Detect which cell encompasses the target text, then output its [X, Y] center coordinate. 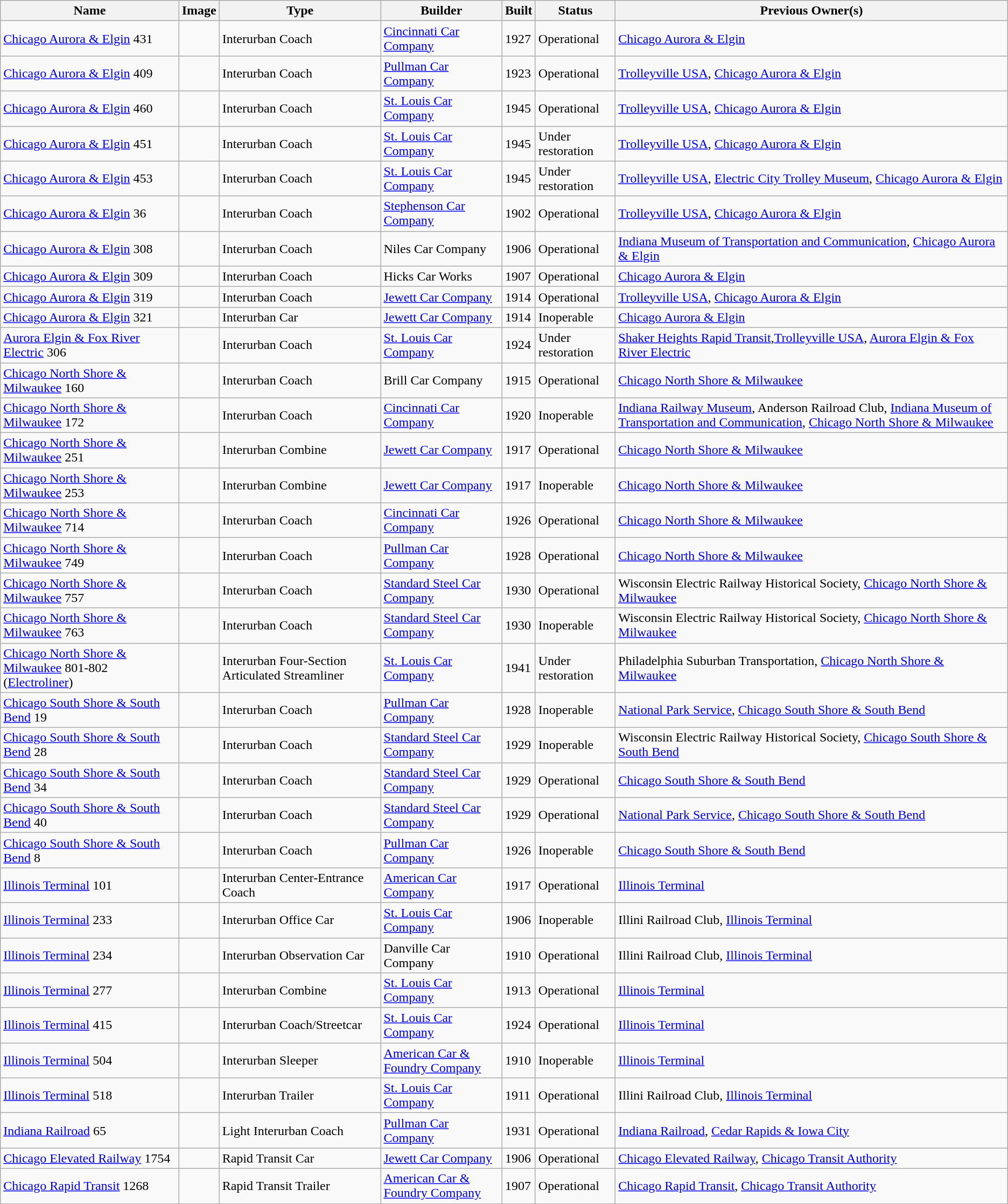
1923 [519, 73]
Shaker Heights Rapid Transit,Trolleyville USA, Aurora Elgin & Fox River Electric [811, 345]
Rapid Transit Trailer [300, 1186]
1927 [519, 39]
Built [519, 11]
American Car Company [442, 885]
Chicago South Shore & South Bend 19 [89, 710]
1911 [519, 1095]
Indiana Railroad 65 [89, 1131]
Trolleyville USA, Electric City Trolley Museum, Chicago Aurora & Elgin [811, 179]
Chicago Aurora & Elgin 319 [89, 297]
Danville Car Company [442, 955]
Chicago North Shore & Milwaukee 749 [89, 556]
Illinois Terminal 233 [89, 920]
1941 [519, 668]
Chicago South Shore & South Bend 34 [89, 780]
Chicago North Shore & Milwaukee 801-802 (Electroliner) [89, 668]
Stephenson Car Company [442, 213]
1913 [519, 991]
Chicago Aurora & Elgin 431 [89, 39]
Type [300, 11]
Interurban Coach/Streetcar [300, 1025]
1920 [519, 416]
Chicago South Shore & South Bend 28 [89, 745]
Chicago North Shore & Milwaukee 160 [89, 380]
Hicks Car Works [442, 276]
1902 [519, 213]
Chicago North Shore & Milwaukee 251 [89, 450]
Aurora Elgin & Fox River Electric 306 [89, 345]
Chicago Aurora & Elgin 36 [89, 213]
Interurban Car [300, 317]
Builder [442, 11]
Wisconsin Electric Railway Historical Society, Chicago South Shore & South Bend [811, 745]
Interurban Observation Car [300, 955]
Chicago North Shore & Milwaukee 253 [89, 486]
Interurban Four-Section Articulated Streamliner [300, 668]
Illinois Terminal 277 [89, 991]
Brill Car Company [442, 380]
Indiana Railway Museum, Anderson Railroad Club, Indiana Museum of Transportation and Communication, Chicago North Shore & Milwaukee [811, 416]
Interurban Office Car [300, 920]
Chicago Aurora & Elgin 409 [89, 73]
Chicago Aurora & Elgin 451 [89, 143]
Image [199, 11]
Chicago Aurora & Elgin 308 [89, 249]
Interurban Center-Entrance Coach [300, 885]
Name [89, 11]
Chicago South Shore & South Bend 8 [89, 850]
1931 [519, 1131]
Illinois Terminal 234 [89, 955]
Light Interurban Coach [300, 1131]
Illinois Terminal 518 [89, 1095]
Indiana Railroad, Cedar Rapids & Iowa City [811, 1131]
Chicago Elevated Railway, Chicago Transit Authority [811, 1158]
Previous Owner(s) [811, 11]
Chicago North Shore & Milwaukee 172 [89, 416]
Chicago North Shore & Milwaukee 757 [89, 590]
Illinois Terminal 415 [89, 1025]
Indiana Museum of Transportation and Communication, Chicago Aurora & Elgin [811, 249]
Chicago Aurora & Elgin 453 [89, 179]
Interurban Sleeper [300, 1061]
Chicago Rapid Transit 1268 [89, 1186]
Illinois Terminal 101 [89, 885]
Niles Car Company [442, 249]
1915 [519, 380]
Chicago Aurora & Elgin 309 [89, 276]
Rapid Transit Car [300, 1158]
Chicago Aurora & Elgin 460 [89, 109]
Chicago South Shore & South Bend 40 [89, 815]
Illinois Terminal 504 [89, 1061]
Interurban Trailer [300, 1095]
Status [575, 11]
Chicago Rapid Transit, Chicago Transit Authority [811, 1186]
Philadelphia Suburban Transportation, Chicago North Shore & Milwaukee [811, 668]
Chicago North Shore & Milwaukee 763 [89, 626]
Chicago North Shore & Milwaukee 714 [89, 520]
Chicago Aurora & Elgin 321 [89, 317]
Chicago Elevated Railway 1754 [89, 1158]
